For the text-containing cell, return its midpoint in (X, Y) coordinate format. 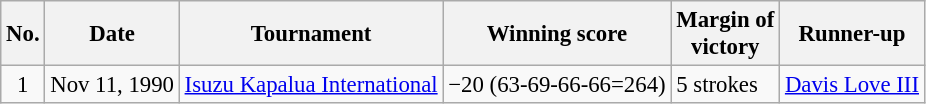
1 (23, 85)
No. (23, 34)
Date (112, 34)
Davis Love III (852, 85)
Tournament (311, 34)
−20 (63-69-66-66=264) (557, 85)
Margin ofvictory (726, 34)
5 strokes (726, 85)
Winning score (557, 34)
Runner-up (852, 34)
Nov 11, 1990 (112, 85)
Isuzu Kapalua International (311, 85)
